Extract the (x, y) coordinate from the center of the cell holding the provided text.  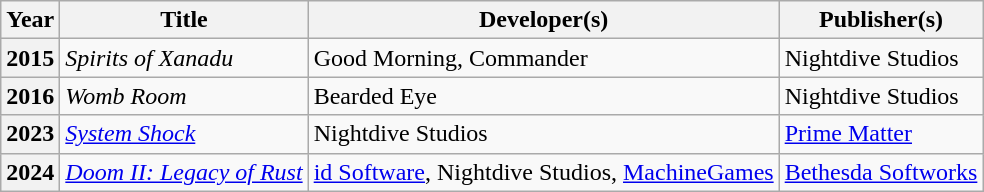
2016 (30, 96)
id Software, Nightdive Studios, MachineGames (544, 172)
2023 (30, 134)
Publisher(s) (881, 20)
Title (184, 20)
Prime Matter (881, 134)
Spirits of Xanadu (184, 58)
Doom II: Legacy of Rust (184, 172)
System Shock (184, 134)
Year (30, 20)
Bearded Eye (544, 96)
Good Morning, Commander (544, 58)
Bethesda Softworks (881, 172)
Developer(s) (544, 20)
2024 (30, 172)
2015 (30, 58)
Womb Room (184, 96)
